Find where the given text appears and provide that cell's center as [x, y] coordinate. 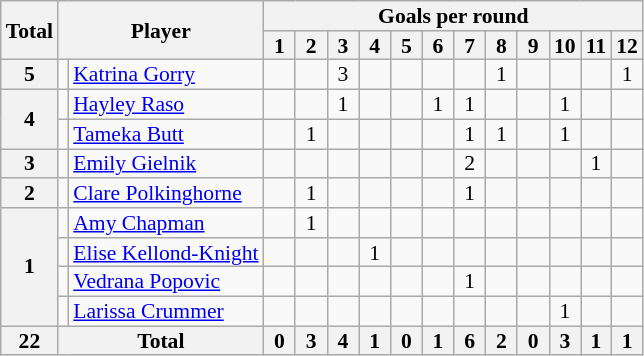
Goals per round [454, 16]
22 [30, 341]
10 [565, 46]
Katrina Gorry [166, 75]
Larissa Crummer [166, 312]
Elise Kellond-Knight [166, 253]
7 [470, 46]
Hayley Raso [166, 105]
8 [502, 46]
Amy Chapman [166, 223]
Clare Polkinghorne [166, 193]
12 [627, 46]
11 [596, 46]
9 [533, 46]
Player [161, 30]
Emily Gielnik [166, 164]
Vedrana Popovic [166, 282]
Tameka Butt [166, 134]
